Output the (x, y) coordinate of the center of the cell containing the given text.  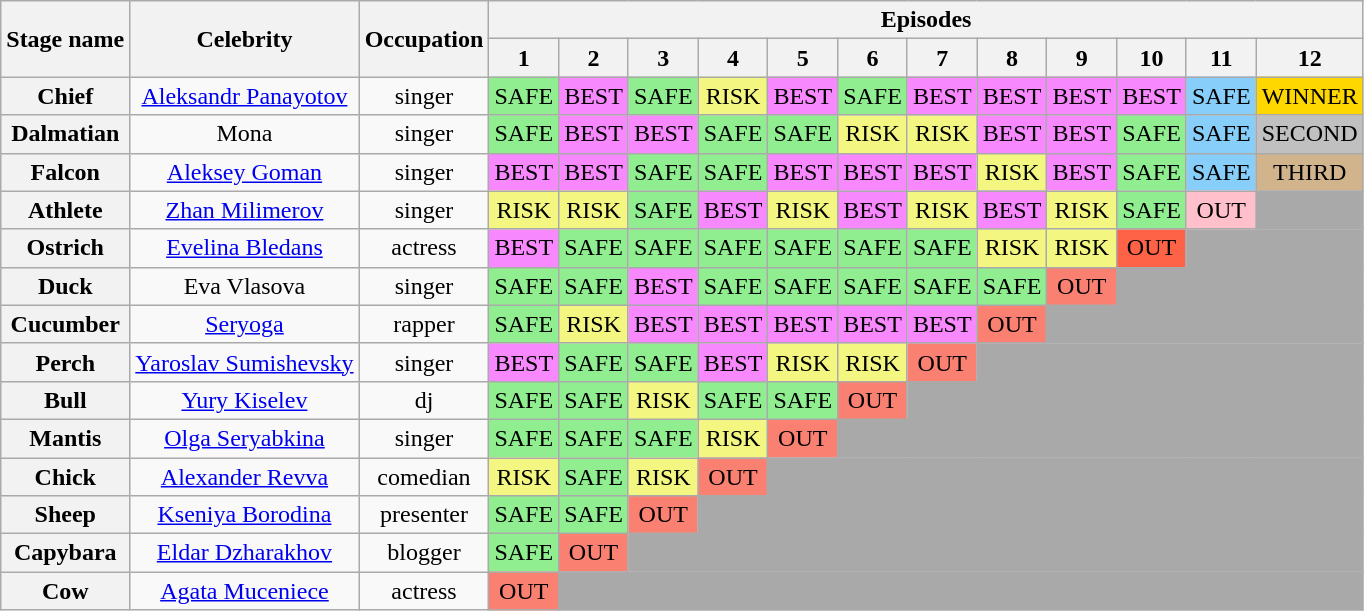
Celebrity (244, 39)
Yaroslav Sumishevsky (244, 362)
Eldar Dzharakhov (244, 553)
Occupation (424, 39)
Sheep (66, 515)
5 (803, 58)
Ostrich (66, 248)
Alexander Revva (244, 477)
Duck (66, 286)
Yury Kiselev (244, 400)
comedian (424, 477)
Athlete (66, 210)
Eva Vlasova (244, 286)
10 (1152, 58)
11 (1221, 58)
Cucumber (66, 324)
8 (1012, 58)
2 (594, 58)
WINNER (1310, 96)
12 (1310, 58)
Bull (66, 400)
Aleksandr Panayotov (244, 96)
Chick (66, 477)
Zhan Milimerov (244, 210)
Agata Muceniece (244, 591)
Capybara (66, 553)
Falcon (66, 172)
dj (424, 400)
Episodes (926, 20)
Perch (66, 362)
6 (873, 58)
4 (733, 58)
Dalmatian (66, 134)
presenter (424, 515)
rapper (424, 324)
7 (942, 58)
3 (663, 58)
Olga Seryabkina (244, 438)
Mona (244, 134)
Evelina Bledans (244, 248)
Chief (66, 96)
SECOND (1310, 134)
Cow (66, 591)
blogger (424, 553)
Mantis (66, 438)
Kseniya Borodina (244, 515)
Stage name (66, 39)
1 (524, 58)
Aleksey Goman (244, 172)
9 (1082, 58)
THIRD (1310, 172)
Seryoga (244, 324)
